For the text-containing cell, return its midpoint in [X, Y] coordinate format. 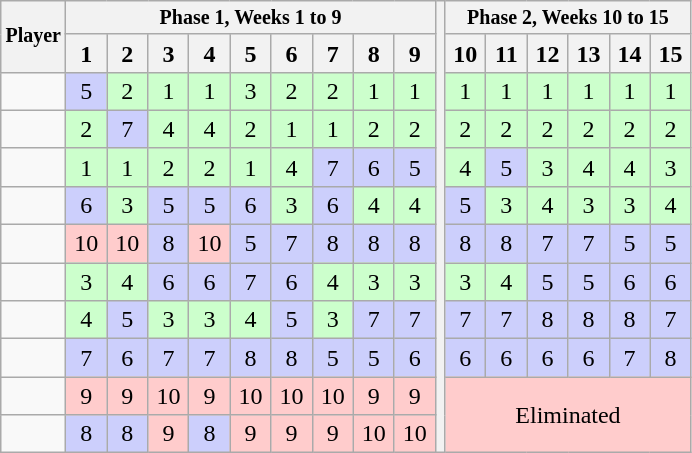
Phase 1, Weeks 1 to 9 [251, 18]
13 [588, 53]
11 [506, 53]
15 [670, 53]
Eliminated [568, 415]
14 [630, 53]
Player [34, 37]
Phase 2, Weeks 10 to 15 [568, 18]
12 [548, 53]
